Extract the [X, Y] coordinate from the center of the cell holding the provided text.  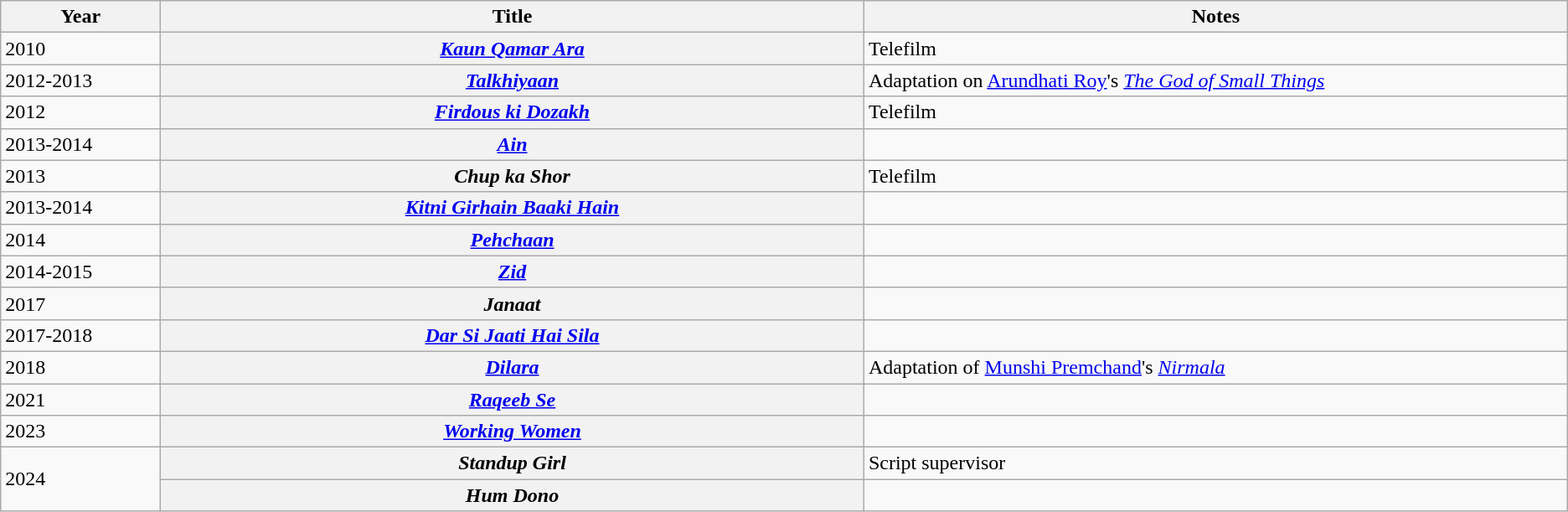
2012-2013 [80, 80]
Hum Dono [513, 495]
Ain [513, 144]
2010 [80, 49]
Janaat [513, 303]
Dar Si Jaati Hai Sila [513, 335]
Chup ka Shor [513, 176]
Title [513, 17]
2018 [80, 367]
2017-2018 [80, 335]
2023 [80, 432]
Kaun Qamar Ara [513, 49]
Script supervisor [1215, 463]
Kitni Girhain Baaki Hain [513, 208]
2014-2015 [80, 272]
Adaptation on Arundhati Roy's The God of Small Things [1215, 80]
Firdous ki Dozakh [513, 112]
Pehchaan [513, 240]
Year [80, 17]
2012 [80, 112]
2017 [80, 303]
Talkhiyaan [513, 80]
2024 [80, 479]
Standup Girl [513, 463]
Dilara [513, 367]
2021 [80, 400]
Adaptation of Munshi Premchand's Nirmala [1215, 367]
2014 [80, 240]
Notes [1215, 17]
Zid [513, 272]
Working Women [513, 432]
2013 [80, 176]
Raqeeb Se [513, 400]
